Provide the (X, Y) coordinate of the cell's center where the given text is located.  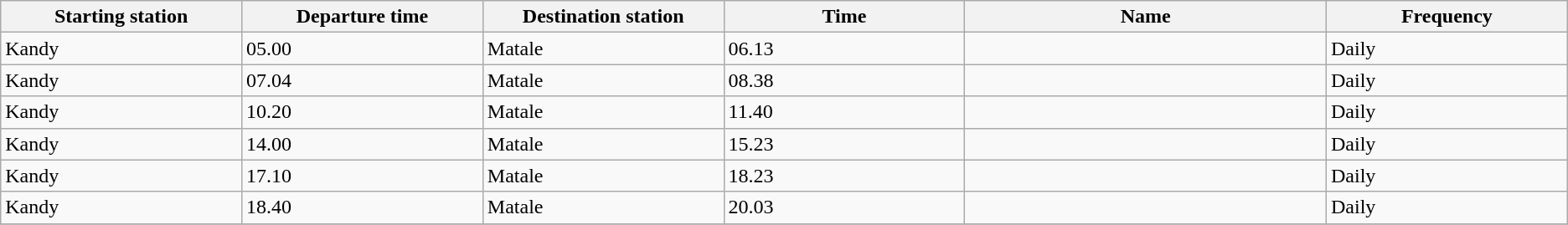
Frequency (1447, 17)
14.00 (363, 144)
06.13 (844, 49)
Departure time (363, 17)
07.04 (363, 80)
Starting station (121, 17)
05.00 (363, 49)
Name (1146, 17)
11.40 (844, 112)
10.20 (363, 112)
20.03 (844, 207)
17.10 (363, 176)
Time (844, 17)
18.40 (363, 207)
08.38 (844, 80)
18.23 (844, 176)
Destination station (603, 17)
15.23 (844, 144)
